Detect which cell encompasses the target text, then output its (X, Y) center coordinate. 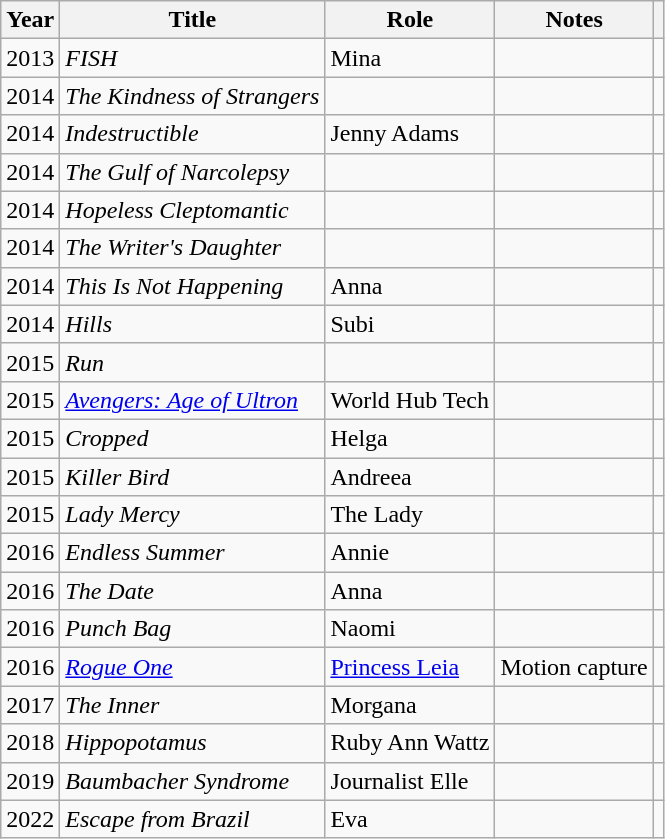
Hills (192, 324)
Punch Bag (192, 629)
Ruby Ann Wattz (410, 743)
Year (30, 20)
FISH (192, 58)
World Hub Tech (410, 400)
Rogue One (192, 667)
2013 (30, 58)
Annie (410, 553)
2017 (30, 705)
The Writer's Daughter (192, 248)
Helga (410, 438)
Journalist Elle (410, 781)
Hippopotamus (192, 743)
Run (192, 362)
Title (192, 20)
The Inner (192, 705)
Cropped (192, 438)
The Date (192, 591)
2018 (30, 743)
Morgana (410, 705)
2019 (30, 781)
The Kindness of Strangers (192, 96)
Eva (410, 819)
Baumbacher Syndrome (192, 781)
Subi (410, 324)
Naomi (410, 629)
Andreea (410, 477)
Role (410, 20)
Lady Mercy (192, 515)
Killer Bird (192, 477)
Escape from Brazil (192, 819)
The Gulf of Narcolepsy (192, 172)
Indestructible (192, 134)
Motion capture (574, 667)
Avengers: Age of Ultron (192, 400)
Mina (410, 58)
The Lady (410, 515)
Hopeless Cleptomantic (192, 210)
2022 (30, 819)
This Is Not Happening (192, 286)
Jenny Adams (410, 134)
Notes (574, 20)
Princess Leia (410, 667)
Endless Summer (192, 553)
